Capture the cell that displays the provided text and extract its (X, Y) central coordinate. 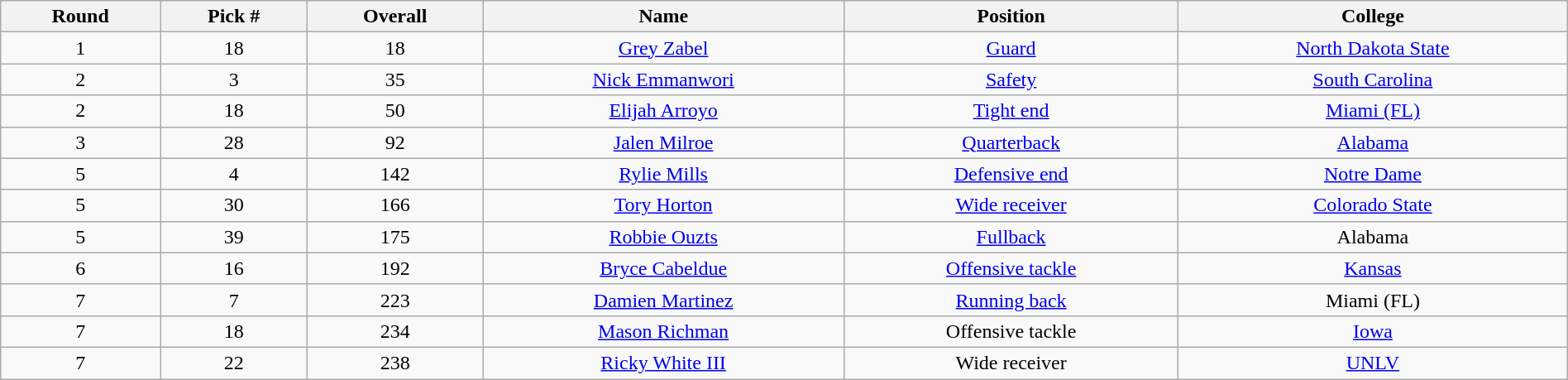
Tight end (1011, 111)
Iowa (1373, 331)
Fullback (1011, 237)
Overall (395, 17)
UNLV (1373, 363)
Robbie Ouzts (663, 237)
92 (395, 142)
Position (1011, 17)
39 (234, 237)
35 (395, 79)
Quarterback (1011, 142)
223 (395, 300)
Rylie Mills (663, 174)
Nick Emmanwori (663, 79)
28 (234, 142)
Kansas (1373, 268)
North Dakota State (1373, 48)
Colorado State (1373, 205)
Elijah Arroyo (663, 111)
Mason Richman (663, 331)
College (1373, 17)
Pick # (234, 17)
238 (395, 363)
22 (234, 363)
6 (81, 268)
Name (663, 17)
175 (395, 237)
Tory Horton (663, 205)
142 (395, 174)
Ricky White III (663, 363)
192 (395, 268)
Defensive end (1011, 174)
166 (395, 205)
Bryce Cabeldue (663, 268)
Notre Dame (1373, 174)
Damien Martinez (663, 300)
16 (234, 268)
South Carolina (1373, 79)
Round (81, 17)
Guard (1011, 48)
4 (234, 174)
Jalen Milroe (663, 142)
Safety (1011, 79)
Grey Zabel (663, 48)
50 (395, 111)
30 (234, 205)
1 (81, 48)
Running back (1011, 300)
234 (395, 331)
